Locate the cell with the specified text and output its (X, Y) center coordinate. 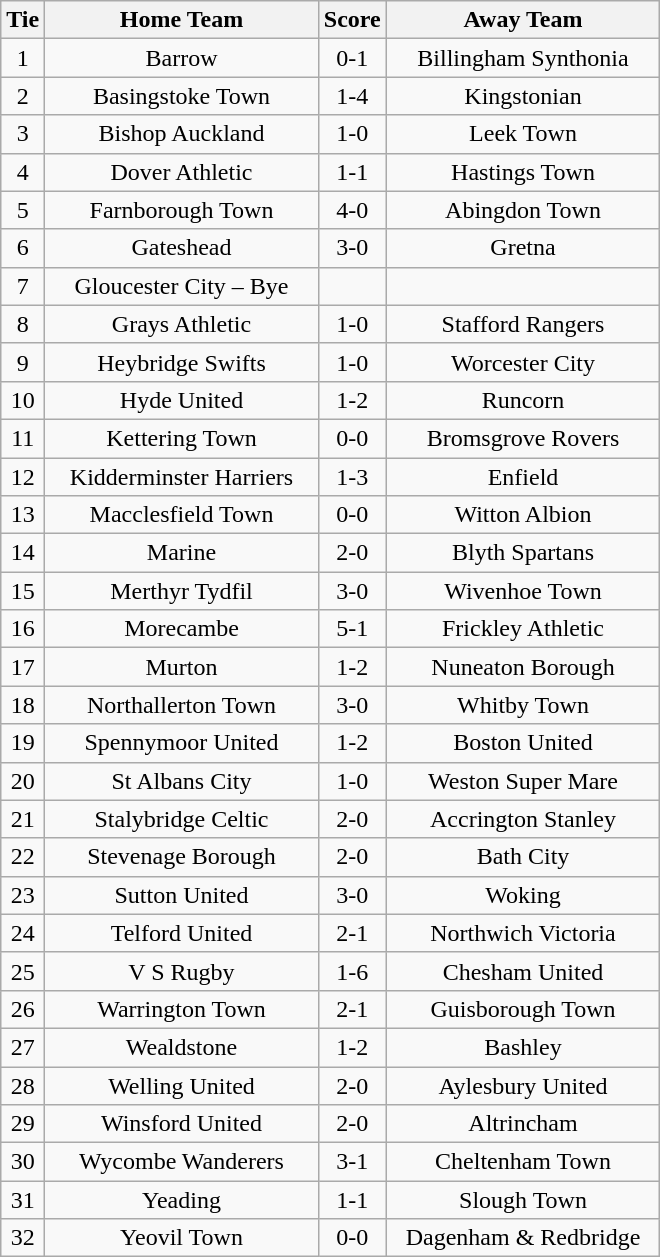
4 (23, 172)
27 (23, 1047)
Macclesfield Town (182, 515)
Gloucester City – Bye (182, 286)
12 (23, 477)
Wealdstone (182, 1047)
3 (23, 134)
10 (23, 400)
Farnborough Town (182, 210)
24 (23, 933)
31 (23, 1200)
Leek Town (523, 134)
23 (23, 895)
Slough Town (523, 1200)
Blyth Spartans (523, 553)
Northallerton Town (182, 705)
11 (23, 438)
Warrington Town (182, 1009)
Altrincham (523, 1124)
Witton Albion (523, 515)
Spennymoor United (182, 743)
Wycombe Wanderers (182, 1162)
5 (23, 210)
1 (23, 58)
Bath City (523, 857)
28 (23, 1085)
Yeovil Town (182, 1238)
Dagenham & Redbridge (523, 1238)
Wivenhoe Town (523, 591)
Woking (523, 895)
2 (23, 96)
1-6 (352, 971)
Sutton United (182, 895)
Kettering Town (182, 438)
Hastings Town (523, 172)
29 (23, 1124)
Stevenage Borough (182, 857)
Bashley (523, 1047)
Billingham Synthonia (523, 58)
Winsford United (182, 1124)
Dover Athletic (182, 172)
25 (23, 971)
Heybridge Swifts (182, 362)
Home Team (182, 20)
Bromsgrove Rovers (523, 438)
Gretna (523, 248)
Accrington Stanley (523, 819)
13 (23, 515)
Worcester City (523, 362)
Yeading (182, 1200)
3-1 (352, 1162)
1-3 (352, 477)
St Albans City (182, 781)
Welling United (182, 1085)
Gateshead (182, 248)
18 (23, 705)
Kingstonian (523, 96)
Aylesbury United (523, 1085)
8 (23, 324)
20 (23, 781)
9 (23, 362)
16 (23, 629)
Score (352, 20)
Stalybridge Celtic (182, 819)
Cheltenham Town (523, 1162)
32 (23, 1238)
0-1 (352, 58)
Guisborough Town (523, 1009)
17 (23, 667)
Tie (23, 20)
Stafford Rangers (523, 324)
Chesham United (523, 971)
Telford United (182, 933)
21 (23, 819)
Murton (182, 667)
Northwich Victoria (523, 933)
Merthyr Tydfil (182, 591)
Abingdon Town (523, 210)
Bishop Auckland (182, 134)
Frickley Athletic (523, 629)
Marine (182, 553)
Basingstoke Town (182, 96)
Weston Super Mare (523, 781)
19 (23, 743)
Kidderminster Harriers (182, 477)
Grays Athletic (182, 324)
Morecambe (182, 629)
6 (23, 248)
22 (23, 857)
Hyde United (182, 400)
7 (23, 286)
14 (23, 553)
Boston United (523, 743)
Runcorn (523, 400)
4-0 (352, 210)
Enfield (523, 477)
Away Team (523, 20)
26 (23, 1009)
Whitby Town (523, 705)
Nuneaton Borough (523, 667)
Barrow (182, 58)
5-1 (352, 629)
15 (23, 591)
1-4 (352, 96)
30 (23, 1162)
V S Rugby (182, 971)
